Search for the cell housing the specified text and yield its [X, Y] center coordinate. 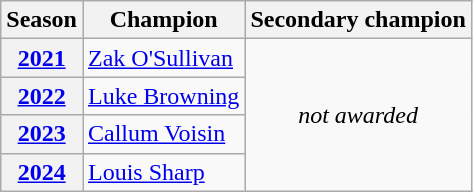
Secondary champion [358, 20]
2022 [42, 96]
Zak O'Sullivan [163, 58]
Louis Sharp [163, 172]
not awarded [358, 115]
2021 [42, 58]
2024 [42, 172]
2023 [42, 134]
Season [42, 20]
Callum Voisin [163, 134]
Luke Browning [163, 96]
Champion [163, 20]
